Return (X, Y) of the center of cell containing provided text 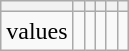
values (37, 31)
